From the cell containing the given text, extract its center point as (x, y) coordinate. 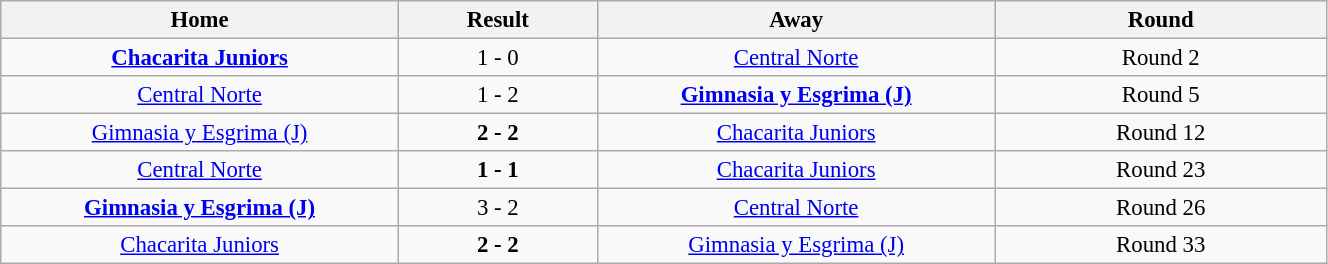
Round 26 (1160, 208)
Round 2 (1160, 58)
Round (1160, 20)
Home (200, 20)
Result (498, 20)
3 - 2 (498, 208)
Away (796, 20)
1 - 0 (498, 58)
Round 5 (1160, 95)
1 - 2 (498, 95)
Round 23 (1160, 170)
1 - 1 (498, 170)
Round 33 (1160, 245)
Round 12 (1160, 133)
